Capture the cell that displays the provided text and extract its [X, Y] central coordinate. 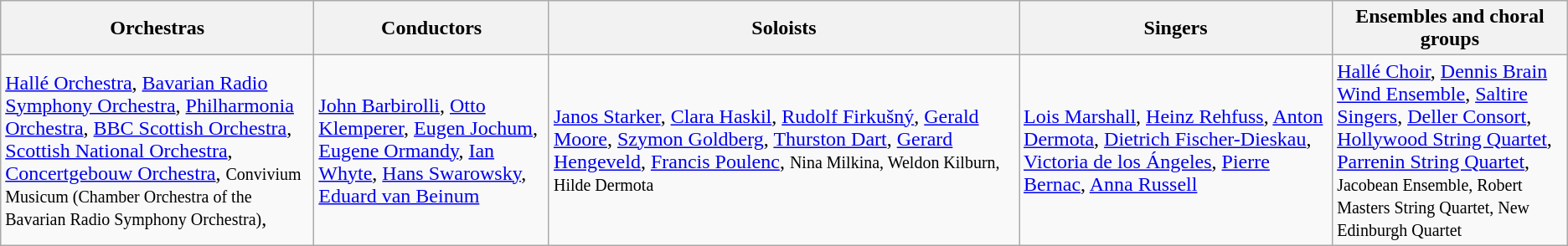
Lois Marshall, Heinz Rehfuss, Anton Dermota, Dietrich Fischer-Dieskau, Victoria de los Ángeles, Pierre Bernac, Anna Russell [1176, 151]
Conductors [432, 28]
Orchestras [157, 28]
Ensembles and choral groups [1451, 28]
Singers [1176, 28]
John Barbirolli, Otto Klemperer, Eugen Jochum, Eugene Ormandy, Ian Whyte, Hans Swarowsky, Eduard van Beinum [432, 151]
Soloists [784, 28]
